Return [X, Y] of the center of cell containing provided text 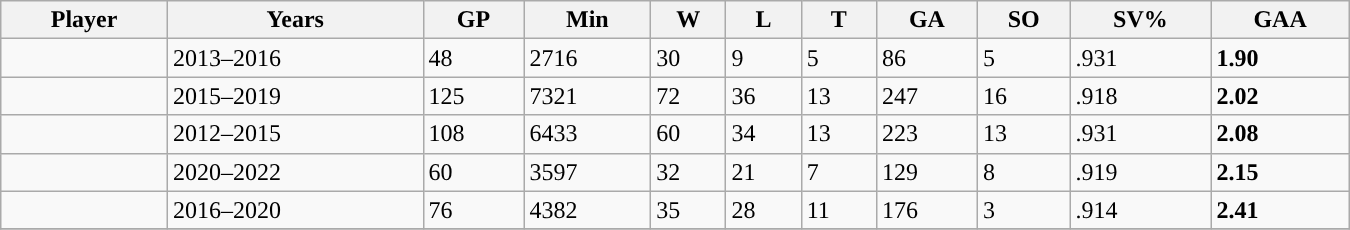
GA [926, 20]
7321 [588, 96]
32 [688, 172]
2.02 [1280, 96]
.918 [1140, 96]
2.41 [1280, 210]
Player [84, 20]
W [688, 20]
35 [688, 210]
11 [838, 210]
2013–2016 [295, 58]
129 [926, 172]
Years [295, 20]
176 [926, 210]
2716 [588, 58]
6433 [588, 134]
3 [1023, 210]
Min [588, 20]
L [764, 20]
125 [474, 96]
2012–2015 [295, 134]
2016–2020 [295, 210]
1.90 [1280, 58]
GP [474, 20]
36 [764, 96]
2.08 [1280, 134]
34 [764, 134]
72 [688, 96]
T [838, 20]
2.15 [1280, 172]
.919 [1140, 172]
28 [764, 210]
2015–2019 [295, 96]
223 [926, 134]
16 [1023, 96]
247 [926, 96]
GAA [1280, 20]
108 [474, 134]
76 [474, 210]
SV% [1140, 20]
SO [1023, 20]
3597 [588, 172]
2020–2022 [295, 172]
9 [764, 58]
.914 [1140, 210]
86 [926, 58]
4382 [588, 210]
21 [764, 172]
48 [474, 58]
7 [838, 172]
8 [1023, 172]
30 [688, 58]
